Pinpoint the cell where the given text exists, returning its (X, Y) midpoint coordinate. 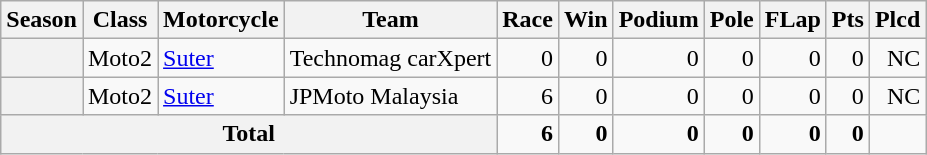
Team (390, 20)
Class (120, 20)
JPMoto Malaysia (390, 96)
Race (528, 20)
Motorcycle (222, 20)
FLap (792, 20)
Total (249, 134)
Plcd (897, 20)
Season (42, 20)
Pole (732, 20)
Win (586, 20)
Pts (848, 20)
Technomag carXpert (390, 58)
Podium (658, 20)
